Output the [X, Y] coordinate of the center of the cell containing the given text.  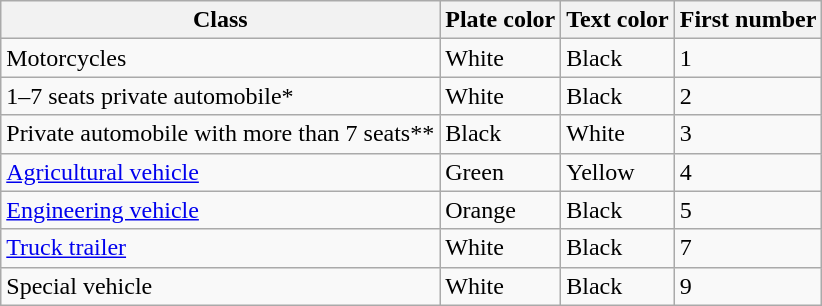
1–7 seats private automobile* [220, 96]
Yellow [618, 172]
Special vehicle [220, 286]
Engineering vehicle [220, 210]
Plate color [500, 20]
9 [748, 286]
First number [748, 20]
Green [500, 172]
Private automobile with more than 7 seats** [220, 134]
4 [748, 172]
Truck trailer [220, 248]
Text color [618, 20]
7 [748, 248]
3 [748, 134]
2 [748, 96]
Motorcycles [220, 58]
Orange [500, 210]
1 [748, 58]
Class [220, 20]
5 [748, 210]
Agricultural vehicle [220, 172]
